Extract the (X, Y) coordinate from the center of the cell holding the provided text.  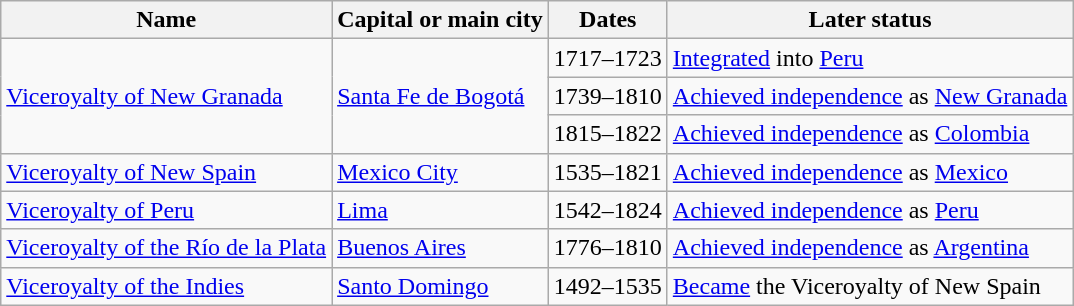
Viceroyalty of New Granada (166, 96)
Lima (440, 210)
Achieved independence as Mexico (870, 172)
Dates (608, 20)
Capital or main city (440, 20)
Viceroyalty of New Spain (166, 172)
Mexico City (440, 172)
1739–1810 (608, 96)
Later status (870, 20)
Achieved independence as Peru (870, 210)
1717–1723 (608, 58)
Achieved independence as Argentina (870, 248)
1542–1824 (608, 210)
1815–1822 (608, 134)
Name (166, 20)
Integrated into Peru (870, 58)
Viceroyalty of Peru (166, 210)
Santo Domingo (440, 286)
1535–1821 (608, 172)
Viceroyalty of the Indies (166, 286)
Achieved independence as Colombia (870, 134)
Became the Viceroyalty of New Spain (870, 286)
Santa Fe de Bogotá (440, 96)
Achieved independence as New Granada (870, 96)
1492–1535 (608, 286)
1776–1810 (608, 248)
Viceroyalty of the Río de la Plata (166, 248)
Buenos Aires (440, 248)
